Detect which cell encompasses the target text, then output its [x, y] center coordinate. 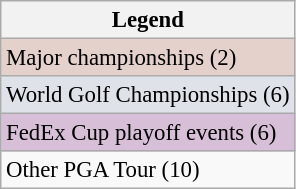
FedEx Cup playoff events (6) [148, 133]
World Golf Championships (6) [148, 95]
Other PGA Tour (10) [148, 170]
Legend [148, 20]
Major championships (2) [148, 58]
